Search for the cell housing the specified text and yield its (X, Y) center coordinate. 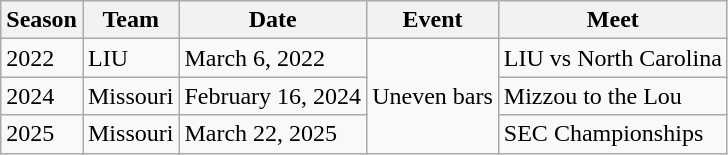
Season (42, 20)
Meet (612, 20)
2024 (42, 96)
SEC Championships (612, 134)
Uneven bars (433, 96)
March 6, 2022 (273, 58)
Mizzou to the Lou (612, 96)
Event (433, 20)
March 22, 2025 (273, 134)
2022 (42, 58)
LIU vs North Carolina (612, 58)
2025 (42, 134)
Team (130, 20)
Date (273, 20)
LIU (130, 58)
February 16, 2024 (273, 96)
